Detect which cell encompasses the target text, then output its [X, Y] center coordinate. 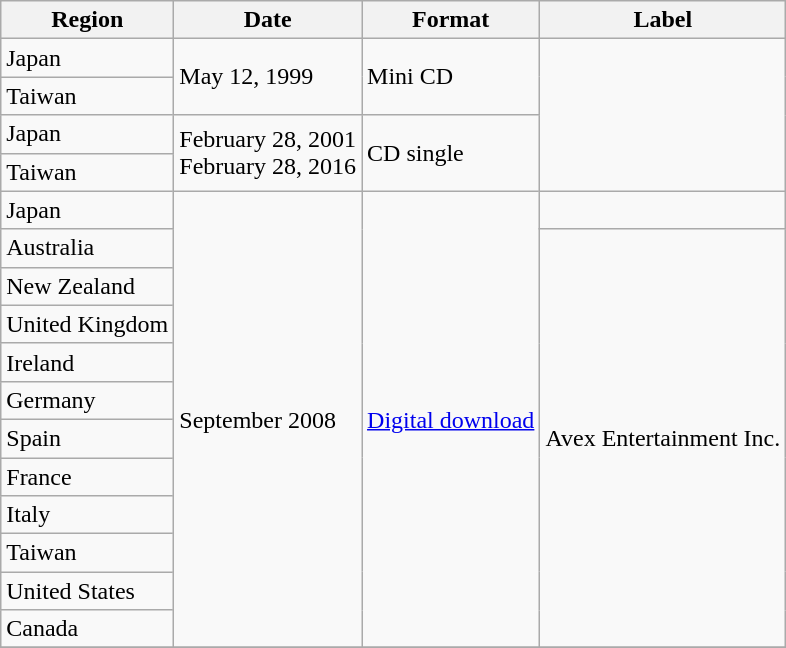
Avex Entertainment Inc. [663, 438]
May 12, 1999 [268, 77]
Italy [88, 515]
Australia [88, 248]
Date [268, 20]
France [88, 477]
United Kingdom [88, 324]
Label [663, 20]
United States [88, 591]
CD single [451, 153]
Ireland [88, 362]
September 2008 [268, 420]
Germany [88, 400]
Mini CD [451, 77]
Digital download [451, 420]
Canada [88, 629]
Spain [88, 438]
Format [451, 20]
February 28, 2001February 28, 2016 [268, 153]
Region [88, 20]
New Zealand [88, 286]
